Find where the given text appears and provide that cell's center as [x, y] coordinate. 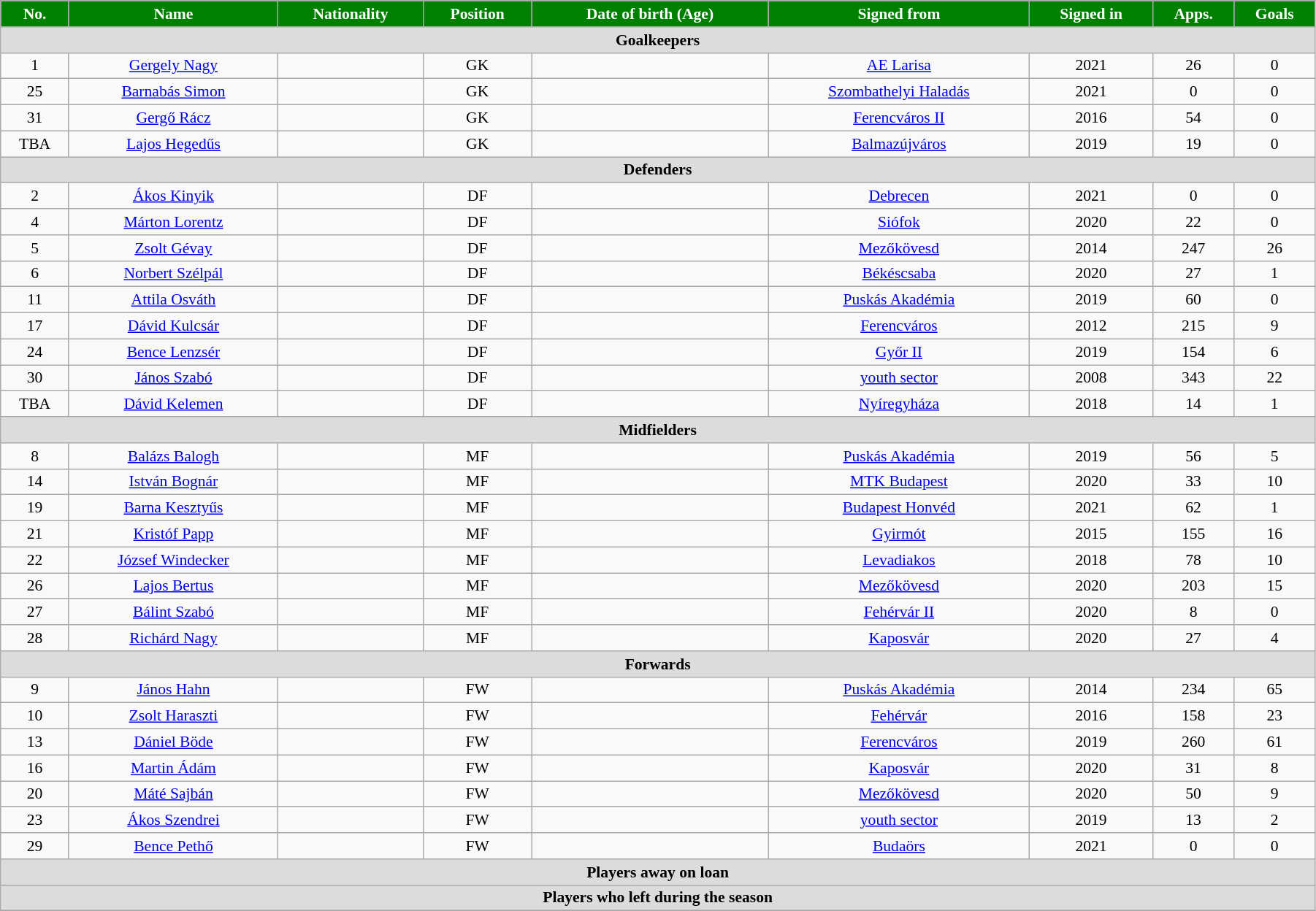
33 [1193, 482]
Ákos Kinyik [173, 196]
Gergő Rácz [173, 118]
2012 [1091, 326]
Máté Sajbán [173, 794]
Norbert Szélpál [173, 274]
Signed in [1091, 14]
20 [35, 794]
Richárd Nagy [173, 638]
54 [1193, 118]
Apps. [1193, 14]
Márton Lorentz [173, 222]
203 [1193, 586]
50 [1193, 794]
Levadiakos [899, 560]
61 [1275, 742]
Defenders [658, 170]
Ferencváros II [899, 118]
21 [35, 534]
Dávid Kelemen [173, 404]
60 [1193, 300]
Name [173, 14]
154 [1193, 352]
56 [1193, 456]
József Windecker [173, 560]
Bence Lenzsér [173, 352]
Gergely Nagy [173, 66]
János Hahn [173, 690]
Players away on loan [658, 872]
Kristóf Papp [173, 534]
11 [35, 300]
Attila Osváth [173, 300]
Balázs Balogh [173, 456]
Zsolt Haraszti [173, 716]
Fehérvár [899, 716]
65 [1275, 690]
Siófok [899, 222]
Lajos Bertus [173, 586]
343 [1193, 378]
No. [35, 14]
Győr II [899, 352]
Barnabás Simon [173, 92]
AE Larisa [899, 66]
78 [1193, 560]
Balmazújváros [899, 144]
28 [35, 638]
Midfielders [658, 430]
234 [1193, 690]
2008 [1091, 378]
István Bognár [173, 482]
62 [1193, 508]
János Szabó [173, 378]
Players who left during the season [658, 898]
155 [1193, 534]
Nyíregyháza [899, 404]
Békéscsaba [899, 274]
15 [1275, 586]
Bence Pethő [173, 846]
29 [35, 846]
Goalkeepers [658, 40]
Nationality [351, 14]
Dániel Böde [173, 742]
24 [35, 352]
MTK Budapest [899, 482]
Goals [1275, 14]
Ákos Szendrei [173, 820]
Budapest Honvéd [899, 508]
Barna Kesztyűs [173, 508]
25 [35, 92]
Martin Ádám [173, 768]
Fehérvár II [899, 612]
215 [1193, 326]
17 [35, 326]
Signed from [899, 14]
Date of birth (Age) [650, 14]
30 [35, 378]
Forwards [658, 664]
260 [1193, 742]
Szombathelyi Haladás [899, 92]
Gyirmót [899, 534]
158 [1193, 716]
Zsolt Gévay [173, 248]
Debrecen [899, 196]
Budaörs [899, 846]
Position [477, 14]
Lajos Hegedűs [173, 144]
2015 [1091, 534]
Dávid Kulcsár [173, 326]
Bálint Szabó [173, 612]
247 [1193, 248]
